Return the (x, y) coordinate for the center point of the cell that contains the specified text.  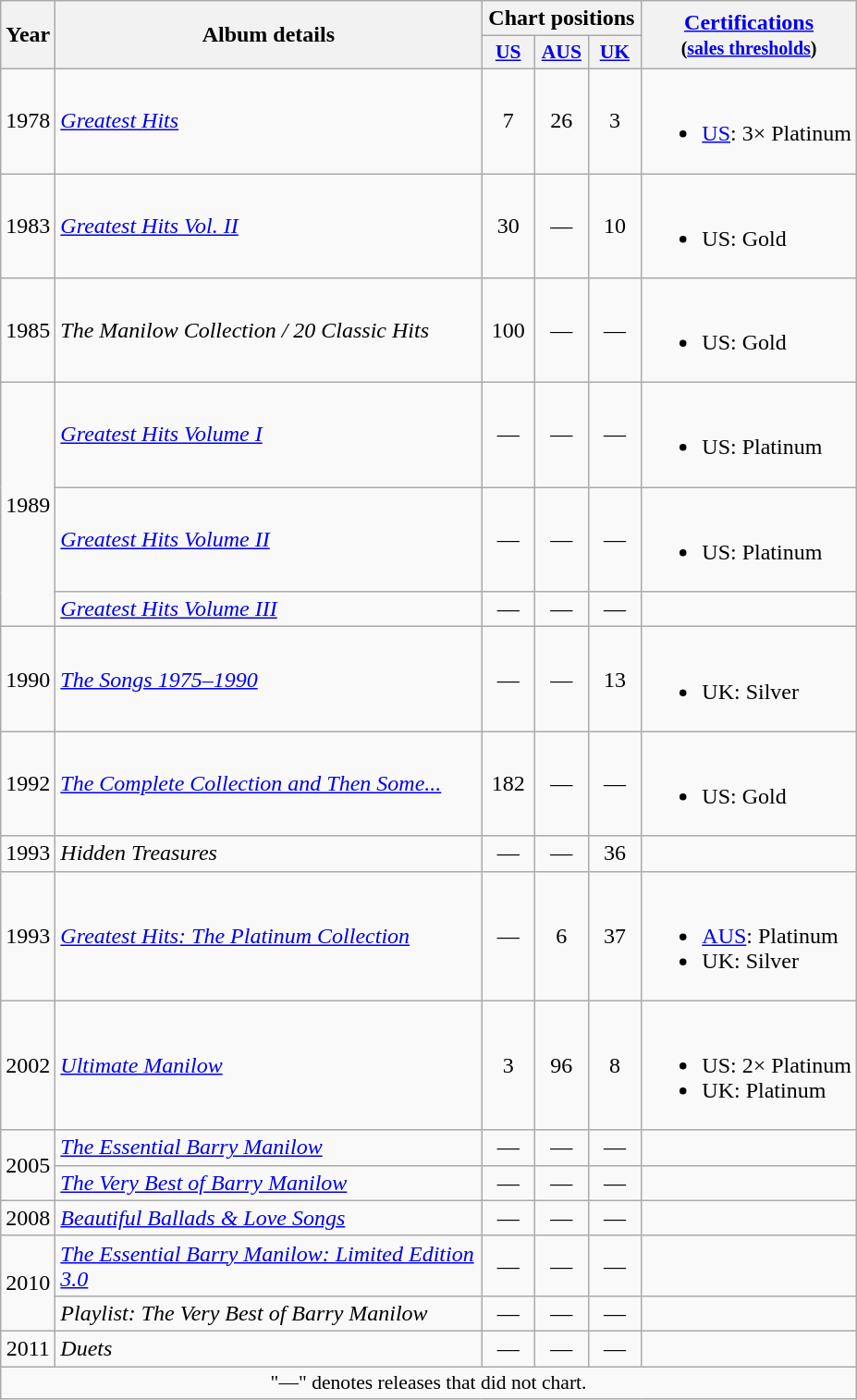
100 (508, 331)
30 (508, 226)
182 (508, 784)
37 (615, 936)
1983 (28, 226)
6 (562, 936)
7 (508, 120)
Greatest Hits Volume III (268, 609)
"—" denotes releases that did not chart. (429, 1383)
The Very Best of Barry Manilow (268, 1183)
UK: Silver (749, 679)
Chart positions (562, 18)
1992 (28, 784)
UK (615, 53)
1985 (28, 331)
1990 (28, 679)
Greatest Hits: The Platinum Collection (268, 936)
US: 3× Platinum (749, 120)
Year (28, 35)
US: 2× PlatinumUK: Platinum (749, 1065)
AUS (562, 53)
1978 (28, 120)
2011 (28, 1348)
The Manilow Collection / 20 Classic Hits (268, 331)
Greatest Hits (268, 120)
2005 (28, 1165)
The Essential Barry Manilow (268, 1148)
8 (615, 1065)
13 (615, 679)
Duets (268, 1348)
Beautiful Ballads & Love Songs (268, 1218)
36 (615, 854)
Playlist: The Very Best of Barry Manilow (268, 1313)
26 (562, 120)
2002 (28, 1065)
10 (615, 226)
1989 (28, 505)
The Complete Collection and Then Some... (268, 784)
Certifications(sales thresholds) (749, 35)
Album details (268, 35)
AUS: PlatinumUK: Silver (749, 936)
Ultimate Manilow (268, 1065)
Hidden Treasures (268, 854)
The Essential Barry Manilow: Limited Edition 3.0 (268, 1265)
2008 (28, 1218)
Greatest Hits Volume I (268, 435)
2010 (28, 1283)
The Songs 1975–1990 (268, 679)
Greatest Hits Vol. II (268, 226)
US (508, 53)
96 (562, 1065)
Greatest Hits Volume II (268, 540)
